For the text-containing cell, return its midpoint in [x, y] coordinate format. 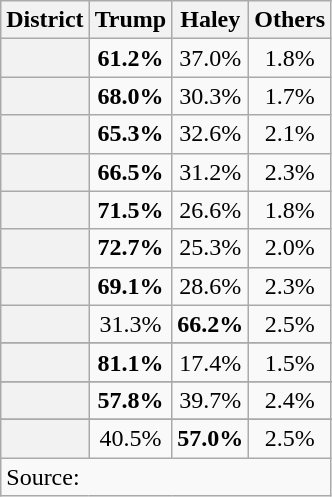
57.8% [130, 400]
28.6% [210, 286]
2.4% [290, 400]
Haley [210, 20]
71.5% [130, 210]
26.6% [210, 210]
57.0% [210, 438]
72.7% [130, 248]
Trump [130, 20]
39.7% [210, 400]
61.2% [130, 58]
66.2% [210, 324]
32.6% [210, 134]
2.1% [290, 134]
1.5% [290, 362]
65.3% [130, 134]
1.7% [290, 96]
69.1% [130, 286]
17.4% [210, 362]
2.0% [290, 248]
30.3% [210, 96]
Others [290, 20]
40.5% [130, 438]
68.0% [130, 96]
Source: [166, 477]
66.5% [130, 172]
81.1% [130, 362]
District [45, 20]
31.2% [210, 172]
31.3% [130, 324]
25.3% [210, 248]
37.0% [210, 58]
